Return (X, Y) of the center of cell containing provided text 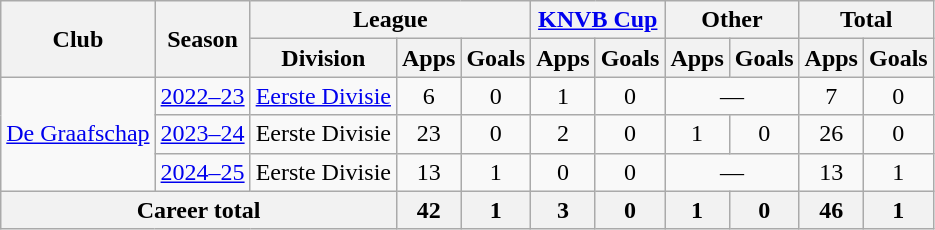
2024–25 (202, 172)
7 (831, 96)
46 (831, 210)
42 (428, 210)
6 (428, 96)
2023–24 (202, 134)
2 (563, 134)
Career total (199, 210)
De Graafschap (78, 134)
Total (866, 20)
26 (831, 134)
KNVB Cup (598, 20)
2022–23 (202, 96)
23 (428, 134)
Season (202, 39)
Club (78, 39)
League (390, 20)
Other (732, 20)
3 (563, 210)
Division (323, 58)
